Find where the given text appears and provide that cell's center as (x, y) coordinate. 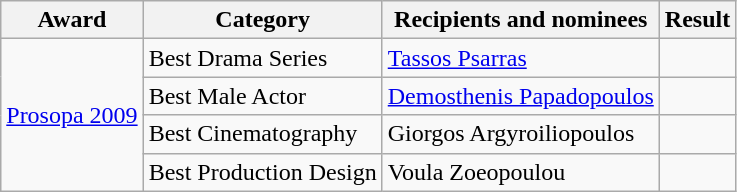
Recipients and nominees (520, 20)
Prosopa 2009 (72, 115)
Giorgos Argyroiliopoulos (520, 134)
Category (262, 20)
Best Male Actor (262, 96)
Voula Zoeopoulou (520, 172)
Award (72, 20)
Best Drama Series (262, 58)
Tassos Psarras (520, 58)
Best Cinematography (262, 134)
Demosthenis Papadopoulos (520, 96)
Result (697, 20)
Best Production Design (262, 172)
